Pinpoint the cell where the given text exists, returning its [X, Y] midpoint coordinate. 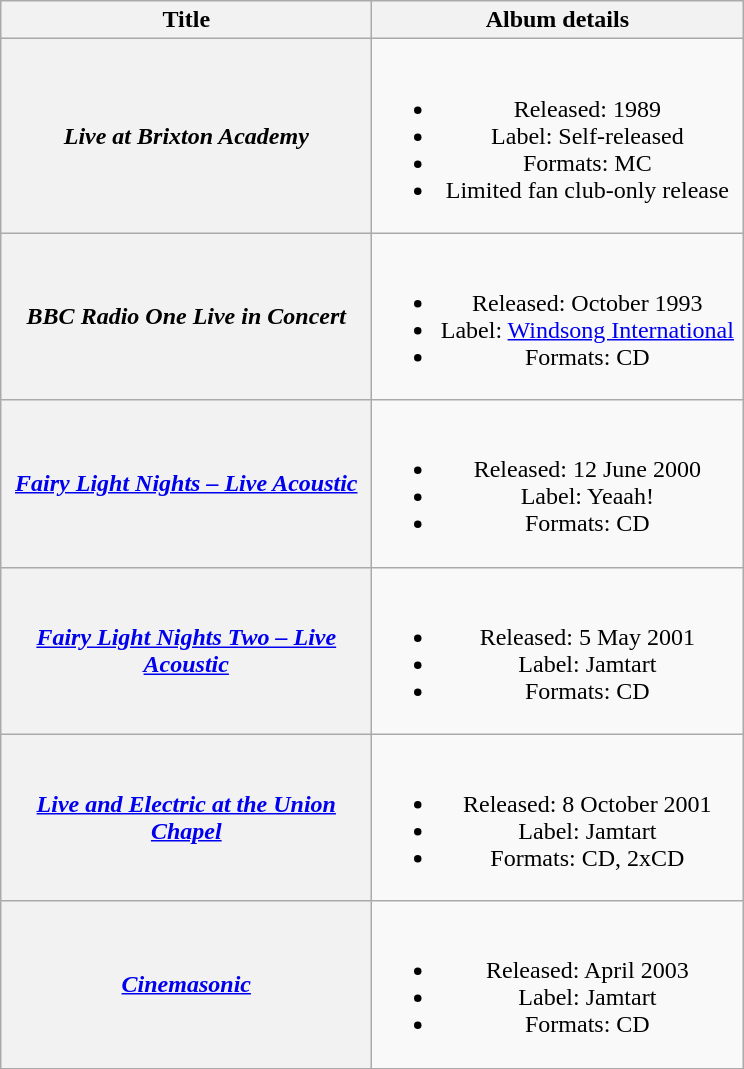
Released: 12 June 2000Label: Yeaah!Formats: CD [558, 484]
Live at Brixton Academy [186, 136]
Released: April 2003Label: JamtartFormats: CD [558, 984]
Live and Electric at the Union Chapel [186, 818]
Released: October 1993Label: Windsong InternationalFormats: CD [558, 316]
Cinemasonic [186, 984]
Released: 8 October 2001Label: JamtartFormats: CD, 2xCD [558, 818]
Album details [558, 20]
Released: 5 May 2001Label: JamtartFormats: CD [558, 650]
Fairy Light Nights – Live Acoustic [186, 484]
Title [186, 20]
Released: 1989Label: Self-releasedFormats: MCLimited fan club-only release [558, 136]
Fairy Light Nights Two – Live Acoustic [186, 650]
BBC Radio One Live in Concert [186, 316]
